Return the (x, y) coordinate for the center point of the cell that contains the specified text.  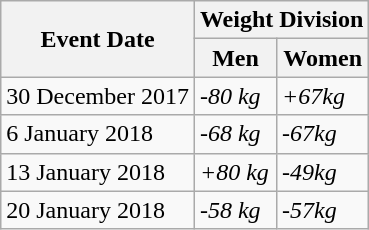
Weight Division (281, 20)
30 December 2017 (98, 96)
-49kg (323, 172)
Men (235, 58)
-80 kg (235, 96)
20 January 2018 (98, 210)
Women (323, 58)
6 January 2018 (98, 134)
-68 kg (235, 134)
-67kg (323, 134)
13 January 2018 (98, 172)
-57kg (323, 210)
+67kg (323, 96)
Event Date (98, 39)
+80 kg (235, 172)
-58 kg (235, 210)
